Return [X, Y] of the center of cell containing provided text 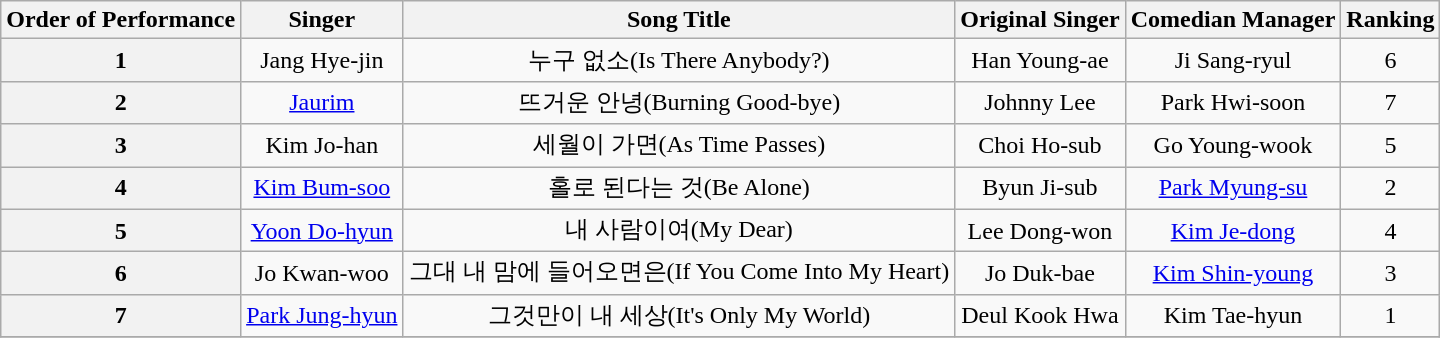
Park Jung-hyun [322, 316]
Kim Bum-soo [322, 188]
Han Young-ae [1040, 60]
Lee Dong-won [1040, 230]
Jaurim [322, 102]
Yoon Do-hyun [322, 230]
Johnny Lee [1040, 102]
내 사람이여(My Dear) [679, 230]
그대 내 맘에 들어오면은(If You Come Into My Heart) [679, 274]
Jo Kwan-woo [322, 274]
Kim Jo-han [322, 146]
뜨거운 안녕(Burning Good-bye) [679, 102]
Singer [322, 20]
Deul Kook Hwa [1040, 316]
Comedian Manager [1233, 20]
Original Singer [1040, 20]
Choi Ho-sub [1040, 146]
Kim Je-dong [1233, 230]
Jang Hye-jin [322, 60]
Go Young-wook [1233, 146]
홀로 된다는 것(Be Alone) [679, 188]
Byun Ji-sub [1040, 188]
Kim Shin-young [1233, 274]
Ji Sang-ryul [1233, 60]
Order of Performance [121, 20]
Kim Tae-hyun [1233, 316]
Ranking [1390, 20]
Song Title [679, 20]
누구 없소(Is There Anybody?) [679, 60]
세월이 가면(As Time Passes) [679, 146]
Park Hwi-soon [1233, 102]
Jo Duk-bae [1040, 274]
그것만이 내 세상(It's Only My World) [679, 316]
Park Myung-su [1233, 188]
